From the cell containing the given text, extract its center point as (X, Y) coordinate. 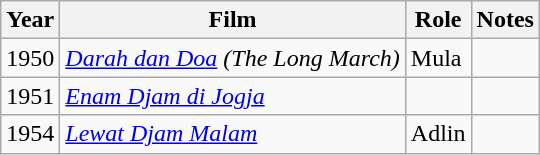
Notes (505, 20)
Mula (438, 58)
Role (438, 20)
Adlin (438, 134)
1954 (30, 134)
Year (30, 20)
Darah dan Doa (The Long March) (233, 58)
1951 (30, 96)
Lewat Djam Malam (233, 134)
1950 (30, 58)
Film (233, 20)
Enam Djam di Jogja (233, 96)
